For the text-containing cell, return its midpoint in (X, Y) coordinate format. 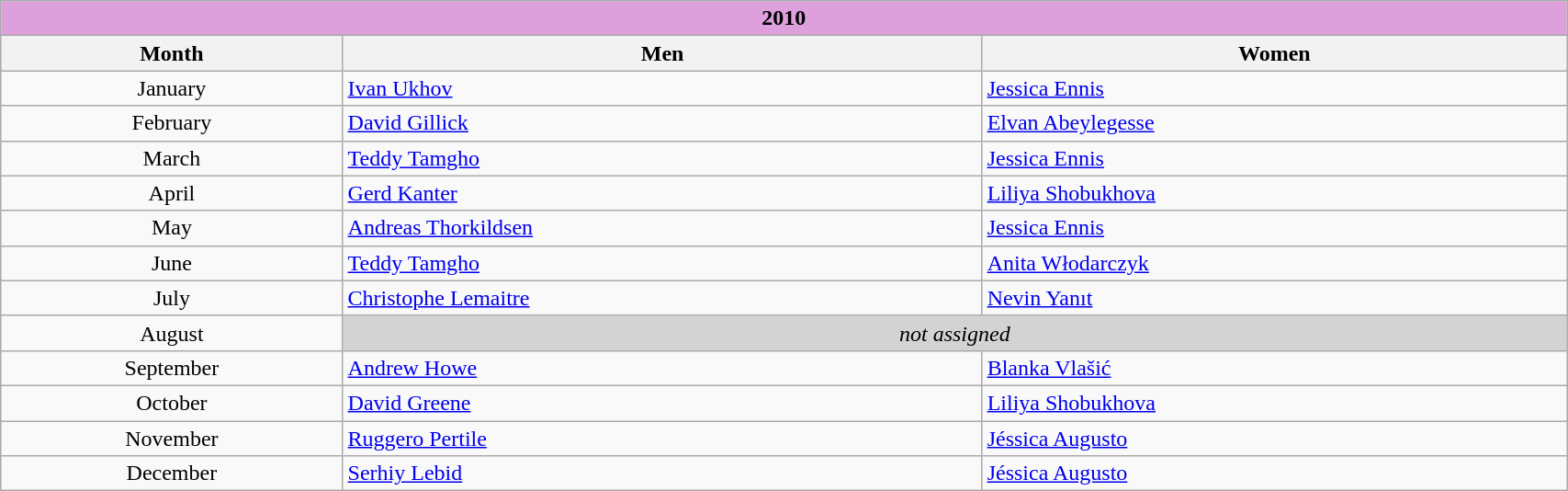
not assigned (955, 333)
Women (1275, 53)
May (172, 228)
Month (172, 53)
Anita Włodarczyk (1275, 263)
July (172, 298)
August (172, 333)
David Greene (662, 403)
Elvan Abeylegesse (1275, 123)
Nevin Yanıt (1275, 298)
April (172, 193)
September (172, 368)
Ruggero Pertile (662, 439)
2010 (784, 18)
David Gillick (662, 123)
January (172, 88)
October (172, 403)
Andrew Howe (662, 368)
Ivan Ukhov (662, 88)
March (172, 158)
November (172, 439)
Gerd Kanter (662, 193)
Andreas Thorkildsen (662, 228)
February (172, 123)
Men (662, 53)
December (172, 474)
Serhiy Lebid (662, 474)
Blanka Vlašić (1275, 368)
June (172, 263)
Christophe Lemaitre (662, 298)
